Return the [X, Y] coordinate for the center point of the cell that contains the specified text.  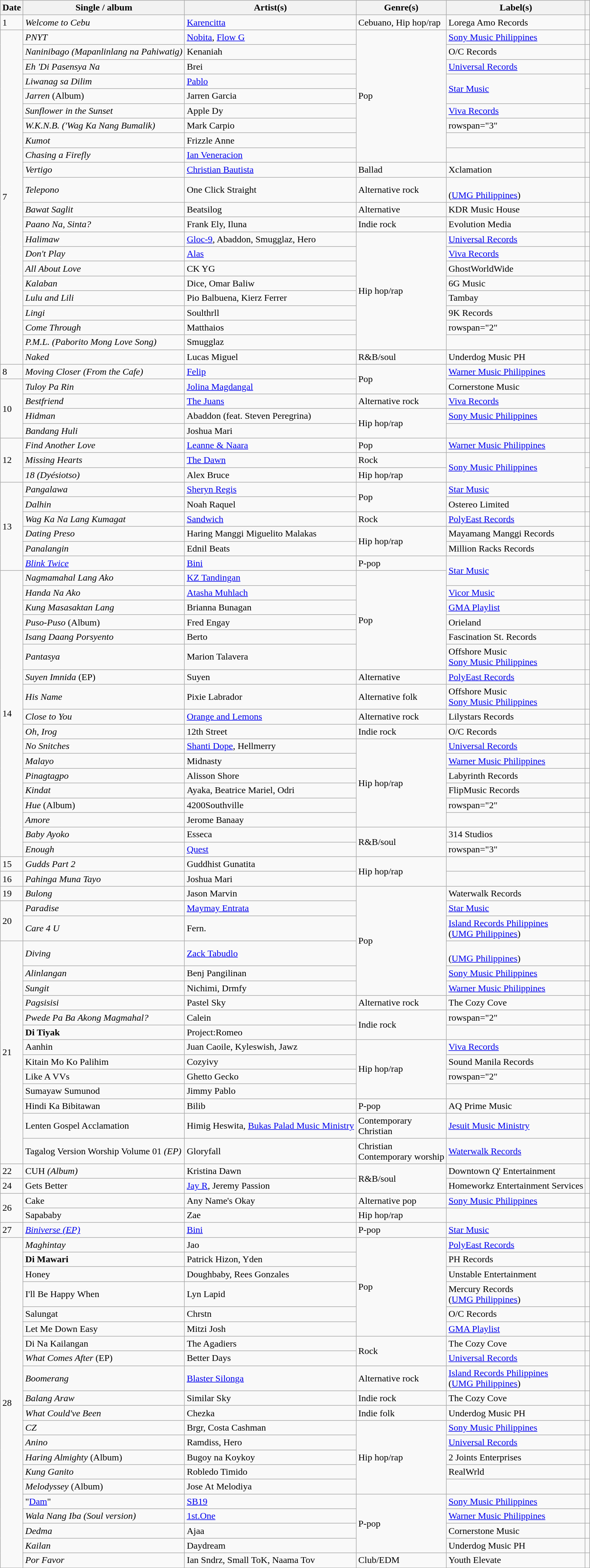
Benj Pangilinan [270, 973]
Robledo Timido [270, 1472]
Bandang Huli [104, 431]
Malayo [104, 761]
The Agadiers [270, 1344]
Lingi [104, 313]
Frizzle Anne [270, 140]
12th Street [270, 732]
RealWrld [516, 1472]
Hindi Ka Bibitawan [104, 1106]
Gudds Part 2 [104, 864]
Ayaka, Beatrice Mariel, Odri [270, 790]
Diving [104, 954]
Any Name's Okay [270, 1200]
Indie folk [401, 1413]
Honey [104, 1274]
Melodyssey (Album) [104, 1487]
Alas [270, 254]
21 [12, 1052]
Dating Preso [104, 534]
His Name [104, 697]
Sunflower in the Sunset [104, 111]
Vertigo [104, 170]
Mercury Records(UMG Philippines) [516, 1294]
Close to You [104, 717]
GhostWorldWide [516, 269]
Tagalog Version Worship Volume 01 (EP) [104, 1151]
Frank Ely, Iluna [270, 224]
6G Music [516, 283]
Kung Ganito [104, 1472]
All About Love [104, 269]
Haring Manggi Miguelito Malakas [270, 534]
Gets Better [104, 1186]
Similar Sky [270, 1398]
1st.One [270, 1516]
Bugoy na Koykoy [270, 1457]
Doughbaby, Rees Gonzales [270, 1274]
Alternative folk [401, 697]
Blink Twice [104, 563]
Jarren Garcia [270, 96]
Lucas Miguel [270, 357]
Mayamang Manggi Records [516, 534]
Ballad [401, 170]
Nichimi, Drmfy [270, 988]
Bilib [270, 1106]
24 [12, 1186]
Moving Closer (From the Cafe) [104, 372]
Label(s) [516, 8]
Tambay [516, 298]
Panalangin [104, 548]
SB19 [270, 1501]
Bulong [104, 893]
PNYT [104, 37]
14 [12, 714]
22 [12, 1171]
Paradise [104, 908]
Ramdiss, Hero [270, 1442]
Bestfriend [104, 401]
Don't Play [104, 254]
Chezka [270, 1413]
KZ Tandingan [270, 578]
Aanhin [104, 1047]
Enough [104, 849]
8 [12, 372]
Mark Carpio [270, 125]
Anino [104, 1442]
Soulthrll [270, 313]
Vicor Music [516, 593]
7 [12, 197]
Liwanag sa Dilim [104, 81]
FlipMusic Records [516, 790]
Pio Balbuena, Kierz Ferrer [270, 298]
Hidman [104, 416]
Di Mawari [104, 1260]
Cebuano, Hip hop/rap [401, 22]
19 [12, 893]
Suyen Imnida (EP) [104, 677]
Leanne & Naara [270, 446]
Brgr, Costa Cashman [270, 1427]
Sandwich [270, 519]
Salungat [104, 1314]
Wag Ka Na Lang Kumagat [104, 519]
Million Racks Records [516, 548]
Halimaw [104, 239]
Come Through [104, 327]
Kalaban [104, 283]
9K Records [516, 313]
2 Joints Enterprises [516, 1457]
13 [12, 526]
Handa Na Ako [104, 593]
Himig Heswita, Bukas Palad Music Ministry [270, 1126]
4200Southville [270, 805]
Jimmy Pablo [270, 1091]
Bawat Saglit [104, 210]
Alisson Shore [270, 776]
Ednil Beats [270, 548]
Lilystars Records [516, 717]
Midnasty [270, 761]
1 [12, 22]
Ajaa [270, 1531]
Naked [104, 357]
PH Records [516, 1260]
Brei [270, 67]
27 [12, 1230]
Nagmamahal Lang Ako [104, 578]
Jay R, Jeremy Passion [270, 1186]
Smugglaz [270, 342]
Chasing a Firefly [104, 155]
Missing Hearts [104, 460]
15 [12, 864]
Cozyivy [270, 1062]
Jao [270, 1245]
Gloc-9, Abaddon, Smugglaz, Hero [270, 239]
Blaster Silonga [270, 1378]
CUH (Album) [104, 1171]
Alternative pop [401, 1200]
Fern. [270, 928]
The Dawn [270, 460]
Apple Dy [270, 111]
Kitain Mo Ko Palihim [104, 1062]
AQ Prime Music [516, 1106]
Kung Masasaktan Lang [104, 607]
Date [12, 8]
Atasha Muhlach [270, 593]
Care 4 U [104, 928]
Fred Engay [270, 622]
Shanti Dope, Hellmerry [270, 746]
Noah Raquel [270, 504]
Orange and Lemons [270, 717]
Daydream [270, 1546]
Alex Bruce [270, 475]
Jarren (Album) [104, 96]
Christian Bautista [270, 170]
Gloryfall [270, 1151]
Sound Manila Records [516, 1062]
CZ [104, 1427]
28 [12, 1403]
Dalhin [104, 504]
10 [12, 408]
Calein [270, 1018]
Tuloy Pa Rin [104, 386]
Guddhist Gunatita [270, 864]
Kristina Dawn [270, 1171]
Pantasya [104, 656]
Kailan [104, 1546]
18 (Dyésiotso) [104, 475]
Single / album [104, 8]
Jose At Melodiya [270, 1487]
Welcome to Cebu [104, 22]
Berto [270, 637]
Jerome Banaay [270, 820]
Eh 'Di Pasensya Na [104, 67]
Pangalawa [104, 490]
Maymay Entrata [270, 908]
Pagsisisi [104, 1003]
Beatsilog [270, 210]
Brianna Bunagan [270, 607]
KDR Music House [516, 210]
Alinlangan [104, 973]
One Click Straight [270, 190]
Puso-Puso (Album) [104, 622]
Better Days [270, 1358]
Patrick Hizon, Yden [270, 1260]
Dedma [104, 1531]
Di Tiyak [104, 1032]
Artist(s) [270, 8]
Di Na Kailangan [104, 1344]
Jesuit Music Ministry [516, 1126]
Ghetto Gecko [270, 1076]
Mitzi Josh [270, 1329]
Ian Sndrz, Small ToK, Naama Tov [270, 1560]
CK YG [270, 269]
Matthaios [270, 327]
Lulu and Lili [104, 298]
Pinagtagpo [104, 776]
The Juans [270, 401]
Evolution Media [516, 224]
Zack Tabudlo [270, 954]
Like A VVs [104, 1076]
Youth Elevate [516, 1560]
Cake [104, 1200]
I'll Be Happy When [104, 1294]
Esseca [270, 835]
Zae [270, 1215]
Ian Veneracion [270, 155]
Quest [270, 849]
Unstable Entertainment [516, 1274]
ContemporaryChristian [401, 1126]
Marion Talavera [270, 656]
Paano Na, Sinta? [104, 224]
26 [12, 1208]
Kindat [104, 790]
Felip [270, 372]
What Comes After (EP) [104, 1358]
Pablo [270, 81]
Sapababy [104, 1215]
No Snitches [104, 746]
Pixie Labrador [270, 697]
Club/EDM [401, 1560]
Sheryn Regis [270, 490]
Biniverse (EP) [104, 1230]
Fascination St. Records [516, 637]
Lenten Gospel Acclamation [104, 1126]
Sumayaw Sumunod [104, 1091]
"Dam" [104, 1501]
Boomerang [104, 1378]
Telepono [104, 190]
Wala Nang Iba (Soul version) [104, 1516]
Chrstn [270, 1314]
Kenaniah [270, 52]
W.K.N.B. ('Wag Ka Nang Bumalik) [104, 125]
Nobita, Flow G [270, 37]
Dice, Omar Baliw [270, 283]
Jason Marvin [270, 893]
Lyn Lapid [270, 1294]
Kumot [104, 140]
Haring Almighty (Album) [104, 1457]
Let Me Down Easy [104, 1329]
Por Favor [104, 1560]
Pastel Sky [270, 1003]
Sungit [104, 988]
Genre(s) [401, 8]
Jolina Magdangal [270, 386]
12 [12, 460]
Pahinga Muna Tayo [104, 879]
Karencitta [270, 22]
Hue (Album) [104, 805]
Suyen [270, 677]
P.M.L. (Paborito Mong Love Song) [104, 342]
Homeworkz Entertainment Services [516, 1186]
Oh, Irog [104, 732]
Baby Ayoko [104, 835]
Labyrinth Records [516, 776]
What Could've Been [104, 1413]
314 Studios [516, 835]
Amore [104, 820]
20 [12, 920]
Orieland [516, 622]
Project:Romeo [270, 1032]
Balang Araw [104, 1398]
Maghintay [104, 1245]
Find Another Love [104, 446]
16 [12, 879]
Juan Caoile, Kyleswish, Jawz [270, 1047]
Naninibago (Mapanlinlang na Pahiwatig) [104, 52]
Xclamation [516, 170]
ChristianContemporary worship [401, 1151]
Abaddon (feat. Steven Peregrina) [270, 416]
Downtown Q' Entertainment [516, 1171]
Lorega Amo Records [516, 22]
Ostereo Limited [516, 504]
Pwede Pa Ba Akong Magmahal? [104, 1018]
Isang Daang Porsyento [104, 637]
